Extract the (x, y) coordinate from the center of the cell holding the provided text.  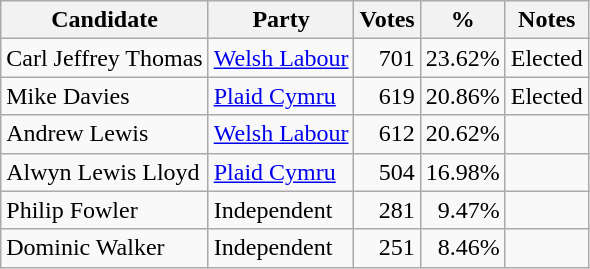
20.62% (462, 134)
701 (387, 58)
281 (387, 210)
612 (387, 134)
Mike Davies (104, 96)
Philip Fowler (104, 210)
Party (281, 20)
20.86% (462, 96)
9.47% (462, 210)
Votes (387, 20)
Notes (546, 20)
Dominic Walker (104, 248)
Candidate (104, 20)
23.62% (462, 58)
16.98% (462, 172)
504 (387, 172)
Alwyn Lewis Lloyd (104, 172)
Carl Jeffrey Thomas (104, 58)
619 (387, 96)
8.46% (462, 248)
Andrew Lewis (104, 134)
251 (387, 248)
% (462, 20)
